Pinpoint the cell where the given text exists, returning its (X, Y) midpoint coordinate. 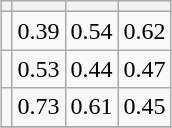
0.47 (144, 69)
0.73 (38, 107)
0.39 (38, 31)
0.53 (38, 69)
0.45 (144, 107)
0.61 (92, 107)
0.44 (92, 69)
0.54 (92, 31)
0.62 (144, 31)
